Determine the (X, Y) coordinate at the center of the cell enclosing the given text.  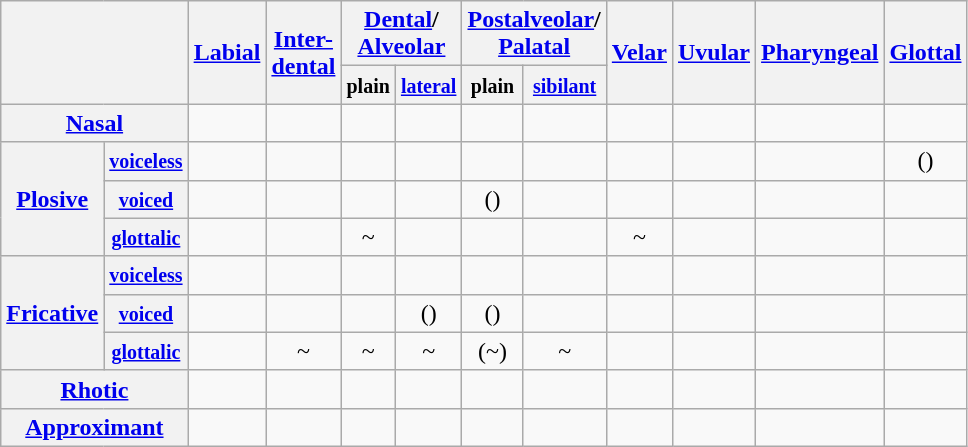
Labial (227, 52)
Dental/Alveolar (402, 34)
Pharyngeal (820, 52)
Fricative (52, 313)
Inter-dental (304, 52)
sibilant (564, 85)
Uvular (714, 52)
Plosive (52, 199)
Velar (639, 52)
Approximant (94, 427)
Glottal (926, 52)
Nasal (94, 123)
Postalveolar/Palatal (534, 34)
Rhotic (94, 389)
lateral (428, 85)
(~) (492, 351)
